Identify which cell holds the provided text, then report its [X, Y] central coordinate. 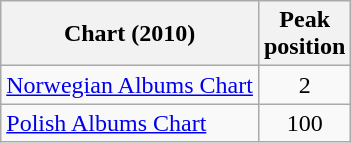
Chart (2010) [130, 34]
2 [304, 85]
Norwegian Albums Chart [130, 85]
100 [304, 123]
Polish Albums Chart [130, 123]
Peakposition [304, 34]
